Output the [x, y] coordinate of the center of the cell containing the given text.  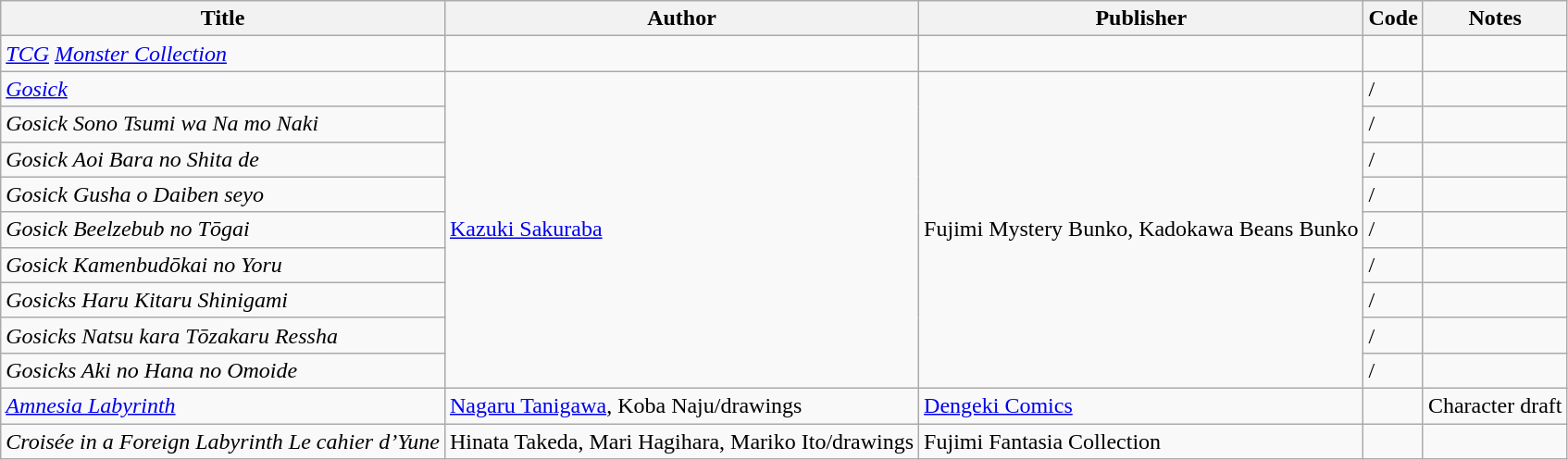
Gosick Sono Tsumi wa Na mo Naki [223, 124]
Croisée in a Foreign Labyrinth Le cahier d’Yune [223, 441]
Gosick Kamenbudōkai no Yoru [223, 265]
Gosick Aoi Bara no Shita de [223, 159]
Dengeki Comics [1141, 405]
Gosicks Aki no Hana no Omoide [223, 370]
Amnesia Labyrinth [223, 405]
Gosicks Natsu kara Tōzakaru Ressha [223, 335]
Gosicks Haru Kitaru Shinigami [223, 300]
Nagaru Tanigawa, Koba Naju/drawings [681, 405]
Fujimi Mystery Bunko, Kadokawa Beans Bunko [1141, 230]
Character draft [1495, 405]
Gosick [223, 89]
Publisher [1141, 19]
TCG Monster Collection [223, 54]
Gosick Beelzebub no Tōgai [223, 230]
Author [681, 19]
Code [1393, 19]
Kazuki Sakuraba [681, 230]
Notes [1495, 19]
Gosick Gusha o Daiben seyo [223, 194]
Fujimi Fantasia Collection [1141, 441]
Hinata Takeda, Mari Hagihara, Mariko Ito/drawings [681, 441]
Title [223, 19]
